Locate the cell with the specified text and output its [X, Y] center coordinate. 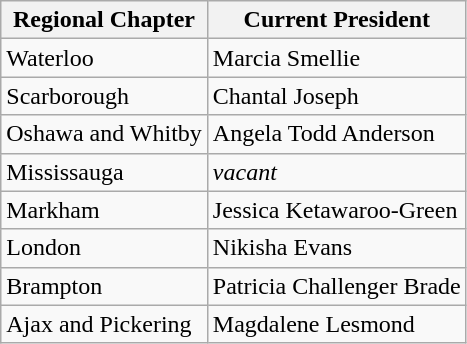
Waterloo [104, 58]
Oshawa and Whitby [104, 134]
London [104, 248]
Mississauga [104, 172]
Scarborough [104, 96]
Patricia Challenger Brade [336, 286]
Marcia Smellie [336, 58]
Nikisha Evans [336, 248]
Markham [104, 210]
Current President [336, 20]
Chantal Joseph [336, 96]
Jessica Ketawaroo-Green [336, 210]
Regional Chapter [104, 20]
Magdalene Lesmond [336, 324]
Ajax and Pickering [104, 324]
vacant [336, 172]
Brampton [104, 286]
Angela Todd Anderson [336, 134]
